From the cell containing the given text, extract its center point as (X, Y) coordinate. 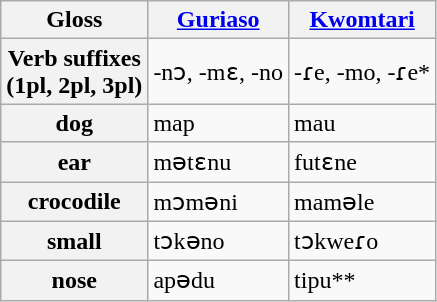
Guriaso (218, 20)
futɛne (362, 162)
nose (74, 281)
Gloss (74, 20)
ear (74, 162)
dog (74, 123)
small (74, 241)
mɔməni (218, 202)
tɔkəno (218, 241)
-nɔ, -mɛ, -no (218, 72)
mau (362, 123)
tipu** (362, 281)
maməle (362, 202)
-ɾe, -mo, -ɾe* (362, 72)
crocodile (74, 202)
apədu (218, 281)
Verb suffixes(1pl, 2pl, 3pl) (74, 72)
Kwomtari (362, 20)
mətɛnu (218, 162)
tɔkweɾo (362, 241)
map (218, 123)
